Search for the cell housing the specified text and yield its (X, Y) center coordinate. 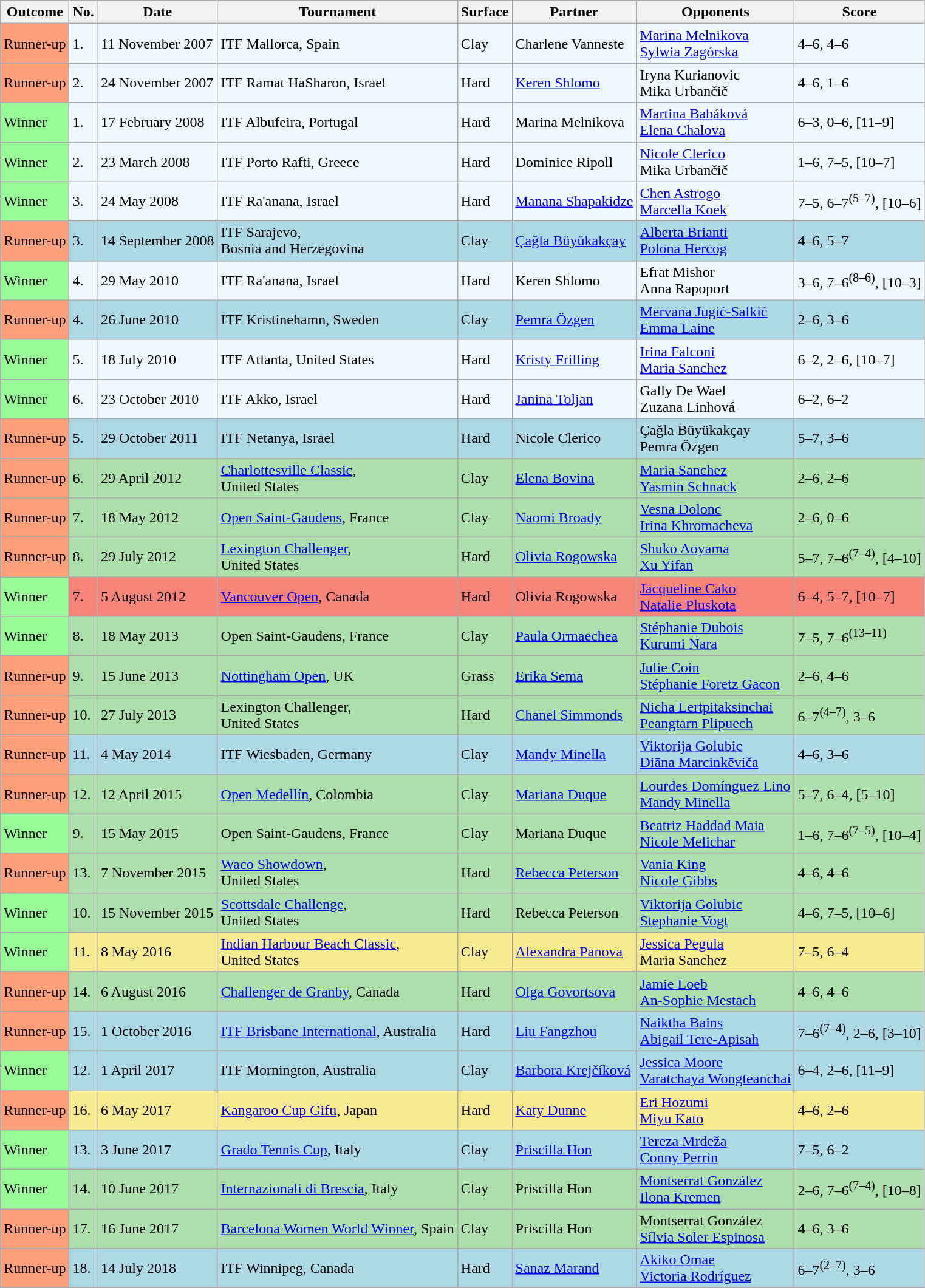
Shuko Aoyama Xu Yifan (715, 557)
Partner (575, 12)
15 May 2015 (157, 833)
7–5, 7–6(13–11) (859, 636)
4–6, 5–7 (859, 240)
18 May 2013 (157, 636)
29 July 2012 (157, 557)
4–6, 1–6 (859, 83)
Julie Coin Stéphanie Foretz Gacon (715, 675)
Grado Tennis Cup, Italy (338, 1150)
7–6(7–4), 2–6, [3–10] (859, 1031)
Nicha Lertpitaksinchai Peangtarn Plipuech (715, 715)
Iryna Kurianovic Mika Urbančič (715, 83)
Jacqueline Cako Natalie Pluskota (715, 596)
1 April 2017 (157, 1070)
ITF Mornington, Australia (338, 1070)
4–6, 2–6 (859, 1110)
1–6, 7–6(7–5), [10–4] (859, 833)
Internazionali di Brescia, Italy (338, 1189)
7 November 2015 (157, 873)
Barcelona Women World Winner, Spain (338, 1229)
24 May 2008 (157, 202)
Irina Falconi Maria Sanchez (715, 359)
15. (83, 1031)
ITF Ramat HaSharon, Israel (338, 83)
7–5, 6–4 (859, 952)
Surface (485, 12)
Vania King Nicole Gibbs (715, 873)
2–6, 2–6 (859, 477)
ITF Brisbane International, Australia (338, 1031)
2–6, 0–6 (859, 517)
Kristy Frilling (575, 359)
8 May 2016 (157, 952)
10 June 2017 (157, 1189)
Barbora Krejčíková (575, 1070)
17. (83, 1229)
23 October 2010 (157, 398)
Charlene Vanneste (575, 44)
Dominice Ripoll (575, 162)
6 May 2017 (157, 1110)
Date (157, 12)
Sanaz Marand (575, 1268)
Vesna Dolonc Irina Khromacheva (715, 517)
No. (83, 12)
2–6, 4–6 (859, 675)
18 July 2010 (157, 359)
Maria Sanchez Yasmin Schnack (715, 477)
5–7, 6–4, [5–10] (859, 794)
5–7, 7–6(7–4), [4–10] (859, 557)
6–7(4–7), 3–6 (859, 715)
Lourdes Domínguez Lino Mandy Minella (715, 794)
ITF Mallorca, Spain (338, 44)
4 May 2014 (157, 754)
Viktorija Golubic Stephanie Vogt (715, 912)
26 June 2010 (157, 319)
Score (859, 12)
Marina Melnikova Sylwia Zagórska (715, 44)
ITF Winnipeg, Canada (338, 1268)
Montserrat González Ilona Kremen (715, 1189)
6–2, 2–6, [10–7] (859, 359)
14 September 2008 (157, 240)
Charlottesville Classic, United States (338, 477)
7–5, 6–2 (859, 1150)
Kangaroo Cup Gifu, Japan (338, 1110)
Nicole Clerico (575, 438)
ITF Albufeira, Portugal (338, 123)
ITF Akko, Israel (338, 398)
27 July 2013 (157, 715)
23 March 2008 (157, 162)
Naomi Broady (575, 517)
2–6, 7–6(7–4), [10–8] (859, 1189)
Viktorija Golubic Diāna Marcinkēviča (715, 754)
6 August 2016 (157, 991)
Vancouver Open, Canada (338, 596)
24 November 2007 (157, 83)
Çağla Büyükakçay (575, 240)
Challenger de Granby, Canada (338, 991)
5 August 2012 (157, 596)
14 July 2018 (157, 1268)
3 June 2017 (157, 1150)
Janina Toljan (575, 398)
Olga Govortsova (575, 991)
Beatriz Haddad Maia Nicole Melichar (715, 833)
Marina Melnikova (575, 123)
ITF Atlanta, United States (338, 359)
Scottsdale Challenge, United States (338, 912)
2–6, 3–6 (859, 319)
29 April 2012 (157, 477)
Jamie Loeb An-Sophie Mestach (715, 991)
Erika Sema (575, 675)
Grass (485, 675)
Jessica Pegula Maria Sanchez (715, 952)
Mervana Jugić-Salkić Emma Laine (715, 319)
Nottingham Open, UK (338, 675)
Chanel Simmonds (575, 715)
Jessica Moore Varatchaya Wongteanchai (715, 1070)
ITF Sarajevo, Bosnia and Herzegovina (338, 240)
Mandy Minella (575, 754)
Akiko Omae Victoria Rodríguez (715, 1268)
Nicole Clerico Mika Urbančič (715, 162)
29 October 2011 (157, 438)
6–7(2–7), 3–6 (859, 1268)
29 May 2010 (157, 281)
Paula Ormaechea (575, 636)
7–5, 6–7(5–7), [10–6] (859, 202)
1 October 2016 (157, 1031)
6–3, 0–6, [11–9] (859, 123)
Outcome (35, 12)
Stéphanie Dubois Kurumi Nara (715, 636)
Liu Fangzhou (575, 1031)
Montserrat González Sílvia Soler Espinosa (715, 1229)
Open Medellín, Colombia (338, 794)
Martina Babáková Elena Chalova (715, 123)
5–7, 3–6 (859, 438)
11 November 2007 (157, 44)
16. (83, 1110)
Çağla Büyükakçay Pemra Özgen (715, 438)
3–6, 7–6(8–6), [10–3] (859, 281)
Tereza Mrdeža Conny Perrin (715, 1150)
Manana Shapakidze (575, 202)
Katy Dunne (575, 1110)
18. (83, 1268)
12 April 2015 (157, 794)
Tournament (338, 12)
16 June 2017 (157, 1229)
4–6, 7–5, [10–6] (859, 912)
15 June 2013 (157, 675)
Indian Harbour Beach Classic, United States (338, 952)
6–4, 5–7, [10–7] (859, 596)
ITF Netanya, Israel (338, 438)
Gally De Wael Zuzana Linhová (715, 398)
Alberta Brianti Polona Hercog (715, 240)
Elena Bovina (575, 477)
Efrat Mishor Anna Rapoport (715, 281)
ITF Porto Rafti, Greece (338, 162)
Chen Astrogo Marcella Koek (715, 202)
ITF Kristinehamn, Sweden (338, 319)
17 February 2008 (157, 123)
Opponents (715, 12)
Waco Showdown, United States (338, 873)
ITF Wiesbaden, Germany (338, 754)
6–4, 2–6, [11–9] (859, 1070)
Naiktha Bains Abigail Tere-Apisah (715, 1031)
18 May 2012 (157, 517)
Alexandra Panova (575, 952)
Eri Hozumi Miyu Kato (715, 1110)
Pemra Özgen (575, 319)
15 November 2015 (157, 912)
1–6, 7–5, [10–7] (859, 162)
6–2, 6–2 (859, 398)
